Pinpoint the cell where the given text exists, returning its [X, Y] midpoint coordinate. 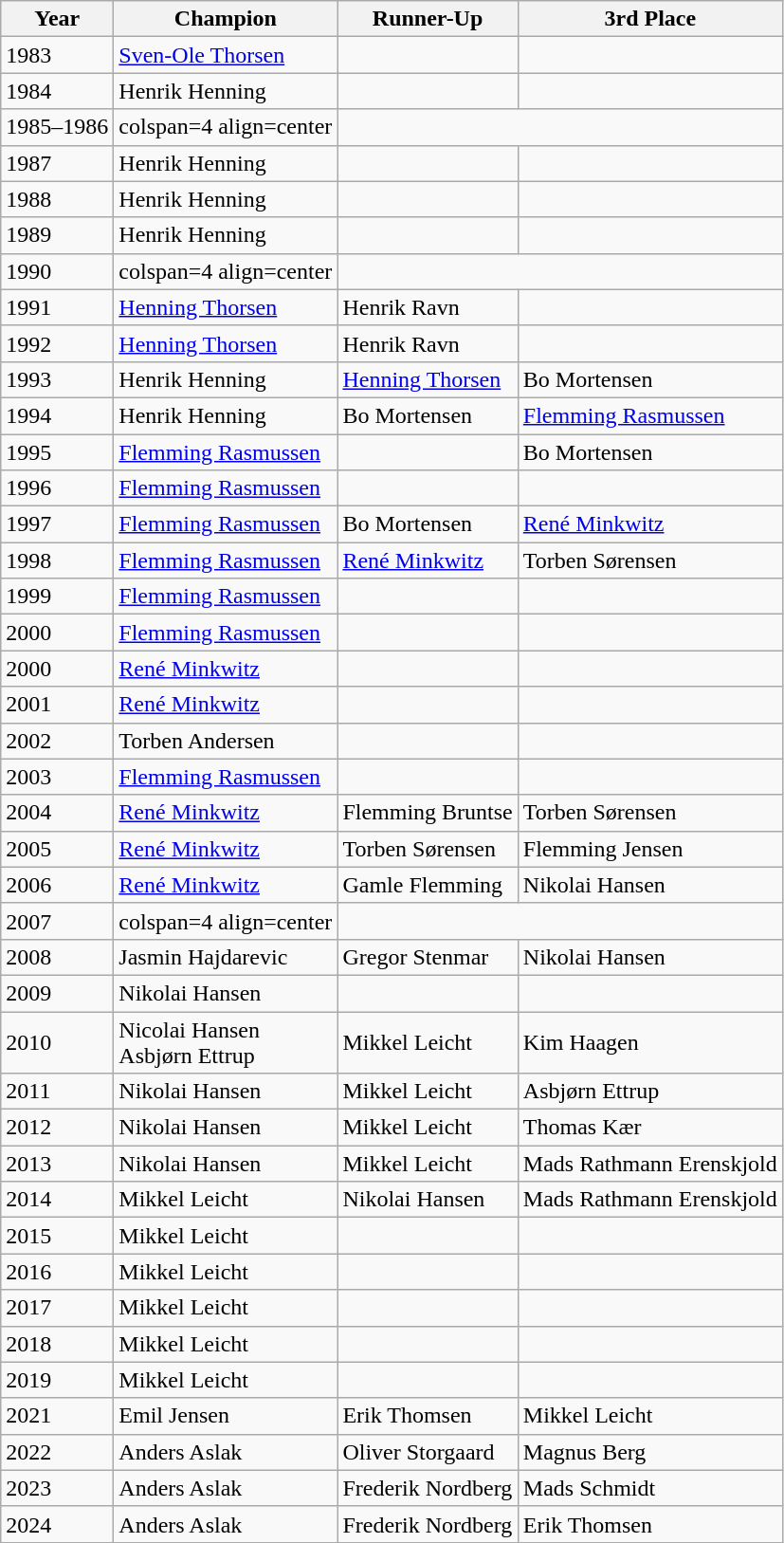
Thomas Kær [650, 1128]
2014 [57, 1200]
2024 [57, 1524]
1993 [57, 379]
1999 [57, 597]
2007 [57, 921]
2005 [57, 849]
Jasmin Hajdarevic [226, 957]
2009 [57, 993]
1994 [57, 415]
Flemming Bruntse [428, 813]
Gamle Flemming [428, 885]
1983 [57, 55]
1985–1986 [57, 127]
Year [57, 19]
2023 [57, 1488]
2017 [57, 1308]
2019 [57, 1380]
Nicolai Hansen Asbjørn Ettrup [226, 1041]
Asbjørn Ettrup [650, 1092]
1996 [57, 488]
2015 [57, 1236]
Sven-Ole Thorsen [226, 55]
2002 [57, 741]
2016 [57, 1272]
Emil Jensen [226, 1416]
2006 [57, 885]
Magnus Berg [650, 1452]
Flemming Jensen [650, 849]
2003 [57, 777]
Mads Schmidt [650, 1488]
2013 [57, 1164]
Champion [226, 19]
1998 [57, 560]
1995 [57, 452]
2012 [57, 1128]
1989 [57, 235]
1992 [57, 343]
2011 [57, 1092]
Oliver Storgaard [428, 1452]
1987 [57, 163]
1990 [57, 271]
3rd Place [650, 19]
2010 [57, 1041]
Torben Andersen [226, 741]
1988 [57, 199]
1984 [57, 91]
Runner-Up [428, 19]
Kim Haagen [650, 1041]
Gregor Stenmar [428, 957]
1997 [57, 524]
2021 [57, 1416]
2004 [57, 813]
2008 [57, 957]
1991 [57, 307]
2018 [57, 1344]
2001 [57, 705]
2022 [57, 1452]
